Detect which cell encompasses the target text, then output its (X, Y) center coordinate. 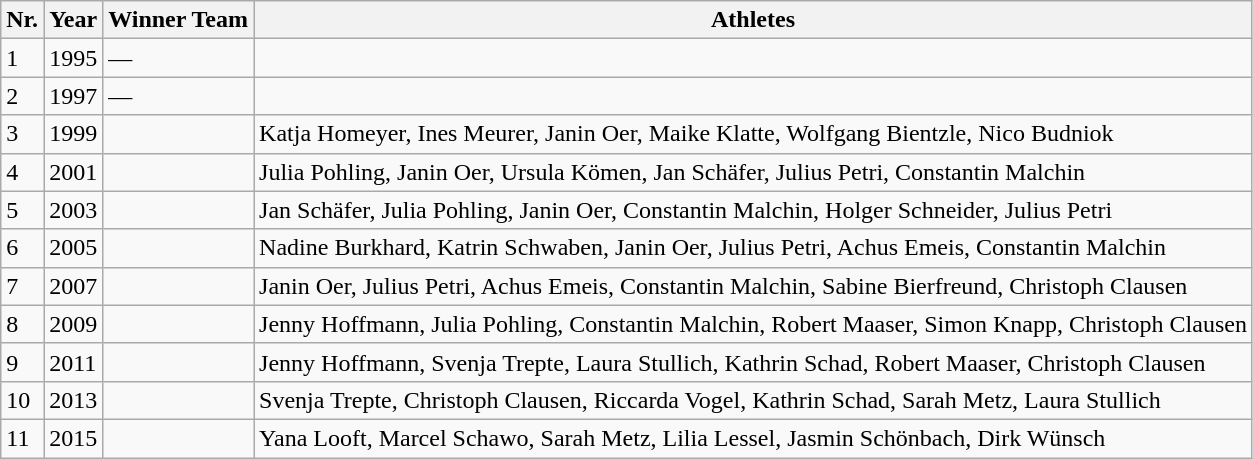
Katja Homeyer, Ines Meurer, Janin Oer, Maike Klatte, Wolfgang Bientzle, Nico Budniok (754, 134)
6 (22, 248)
Jenny Hoffmann, Julia Pohling, Constantin Malchin, Robert Maaser, Simon Knapp, Christoph Clausen (754, 324)
1 (22, 58)
2009 (74, 324)
Jenny Hoffmann, Svenja Trepte, Laura Stullich, Kathrin Schad, Robert Maaser, Christoph Clausen (754, 362)
Julia Pohling, Janin Oer, Ursula Kömen, Jan Schäfer, Julius Petri, Constantin Malchin (754, 172)
9 (22, 362)
Athletes (754, 20)
11 (22, 438)
1999 (74, 134)
2007 (74, 286)
Jan Schäfer, Julia Pohling, Janin Oer, Constantin Malchin, Holger Schneider, Julius Petri (754, 210)
Nadine Burkhard, Katrin Schwaben, Janin Oer, Julius Petri, Achus Emeis, Constantin Malchin (754, 248)
5 (22, 210)
Yana Looft, Marcel Schawo, Sarah Metz, Lilia Lessel, Jasmin Schönbach, Dirk Wünsch (754, 438)
2005 (74, 248)
7 (22, 286)
10 (22, 400)
2015 (74, 438)
4 (22, 172)
2013 (74, 400)
Svenja Trepte, Christoph Clausen, Riccarda Vogel, Kathrin Schad, Sarah Metz, Laura Stullich (754, 400)
Nr. (22, 20)
2011 (74, 362)
2 (22, 96)
8 (22, 324)
3 (22, 134)
1997 (74, 96)
1995 (74, 58)
Winner Team (178, 20)
2001 (74, 172)
2003 (74, 210)
Janin Oer, Julius Petri, Achus Emeis, Constantin Malchin, Sabine Bierfreund, Christoph Clausen (754, 286)
Year (74, 20)
